Pinpoint the cell where the given text exists, returning its (X, Y) midpoint coordinate. 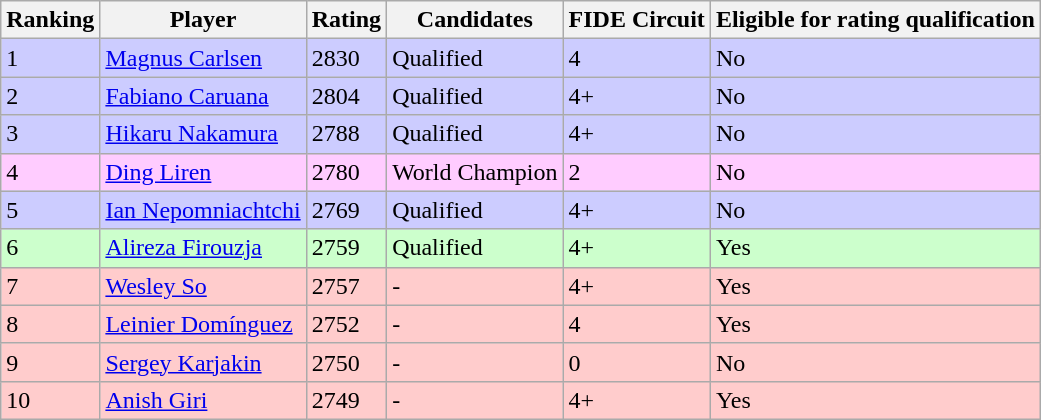
Ranking (50, 20)
9 (50, 362)
Anish Giri (203, 400)
2749 (346, 400)
0 (636, 362)
Player (203, 20)
2780 (346, 172)
Alireza Firouzja (203, 248)
6 (50, 248)
Fabiano Caruana (203, 96)
World Champion (475, 172)
Hikaru Nakamura (203, 134)
Sergey Karjakin (203, 362)
10 (50, 400)
Wesley So (203, 286)
2788 (346, 134)
5 (50, 210)
Ding Liren (203, 172)
2830 (346, 58)
2757 (346, 286)
1 (50, 58)
2752 (346, 324)
Ian Nepomniachtchi (203, 210)
Leinier Domínguez (203, 324)
3 (50, 134)
2769 (346, 210)
Eligible for rating qualification (875, 20)
FIDE Circuit (636, 20)
2804 (346, 96)
Magnus Carlsen (203, 58)
2750 (346, 362)
8 (50, 324)
2759 (346, 248)
7 (50, 286)
Candidates (475, 20)
Rating (346, 20)
